Find where the given text appears and provide that cell's center as (x, y) coordinate. 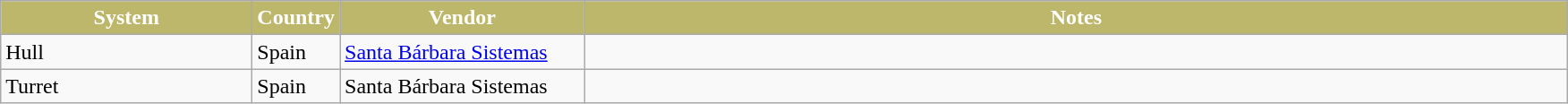
Turret (127, 86)
Country (296, 18)
Hull (127, 52)
Vendor (463, 18)
System (127, 18)
Notes (1076, 18)
